Search for the cell housing the specified text and yield its [x, y] center coordinate. 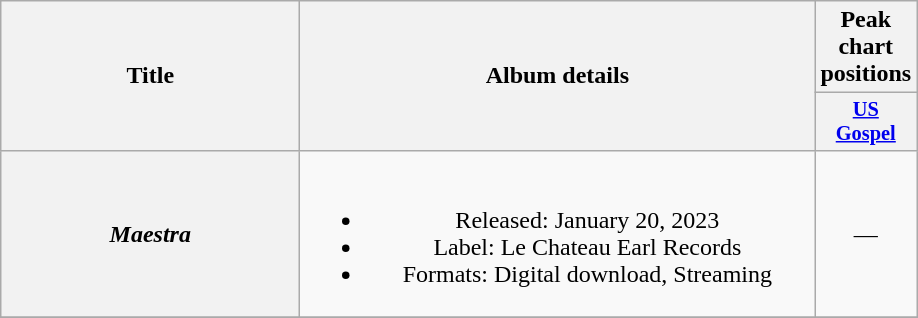
USGospel [866, 122]
Peak chart positions [866, 47]
Title [150, 76]
Maestra [150, 234]
Released: January 20, 2023Label: Le Chateau Earl RecordsFormats: Digital download, Streaming [558, 234]
Album details [558, 76]
— [866, 234]
